Provide the [x, y] coordinate of the cell's center where the given text is located.  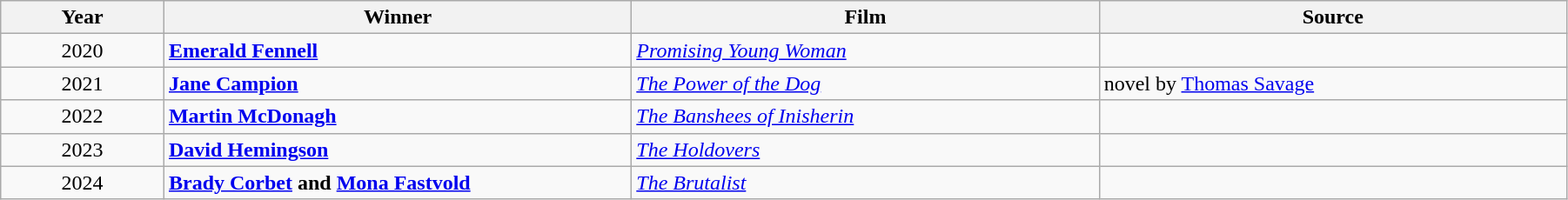
Winner [397, 17]
2021 [83, 83]
The Holdovers [865, 150]
Source [1333, 17]
Emerald Fennell [397, 50]
2023 [83, 150]
novel by Thomas Savage [1333, 83]
Jane Campion [397, 83]
Film [865, 17]
Year [83, 17]
The Banshees of Inisherin [865, 117]
2024 [83, 183]
The Brutalist [865, 183]
Promising Young Woman [865, 50]
The Power of the Dog [865, 83]
Martin McDonagh [397, 117]
2022 [83, 117]
David Hemingson [397, 150]
2020 [83, 50]
Brady Corbet and Mona Fastvold [397, 183]
